Return the (x, y) coordinate for the center point of the cell that contains the specified text.  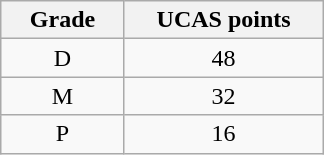
32 (224, 96)
16 (224, 134)
D (63, 58)
UCAS points (224, 20)
P (63, 134)
Grade (63, 20)
M (63, 96)
48 (224, 58)
